For the text-containing cell, return its midpoint in [x, y] coordinate format. 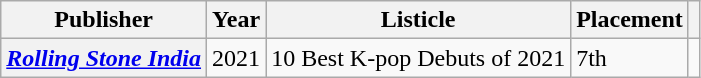
Rolling Stone India [104, 58]
Placement [630, 20]
Publisher [104, 20]
7th [630, 58]
Year [236, 20]
10 Best K-pop Debuts of 2021 [418, 58]
Listicle [418, 20]
2021 [236, 58]
